Locate the cell with the specified text and output its [x, y] center coordinate. 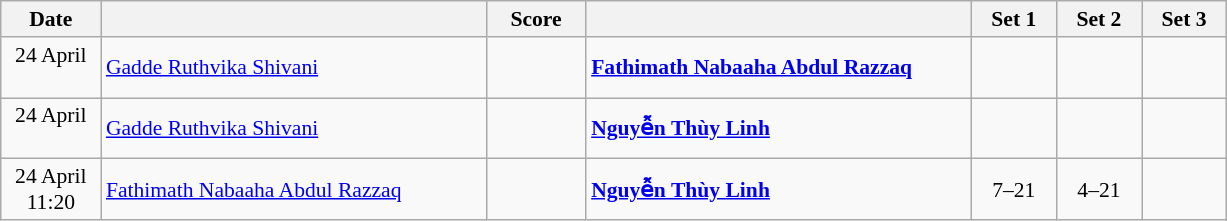
Set 3 [1184, 19]
7–21 [1014, 190]
24 April 11:20 [51, 190]
Date [51, 19]
Set 1 [1014, 19]
Score [536, 19]
Set 2 [1098, 19]
4–21 [1098, 190]
